Capture the cell that displays the provided text and extract its (x, y) central coordinate. 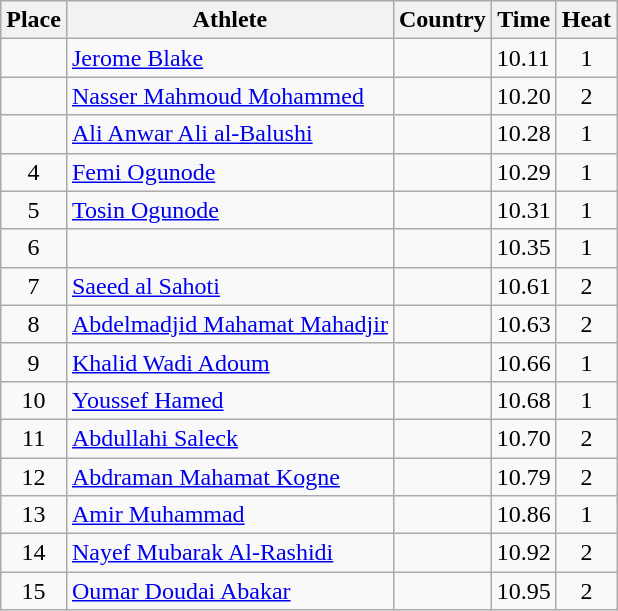
10.31 (524, 210)
10.86 (524, 515)
13 (34, 515)
8 (34, 324)
Nayef Mubarak Al-Rashidi (230, 553)
10.95 (524, 591)
10.20 (524, 96)
Place (34, 20)
Youssef Hamed (230, 400)
5 (34, 210)
10.29 (524, 172)
10.11 (524, 58)
10.61 (524, 286)
15 (34, 591)
7 (34, 286)
10.66 (524, 362)
Nasser Mahmoud Mohammed (230, 96)
10.63 (524, 324)
12 (34, 477)
Saeed al Sahoti (230, 286)
10.28 (524, 134)
Time (524, 20)
14 (34, 553)
Athlete (230, 20)
Amir Muhammad (230, 515)
Khalid Wadi Adoum (230, 362)
Abdraman Mahamat Kogne (230, 477)
10.79 (524, 477)
4 (34, 172)
Ali Anwar Ali al-Balushi (230, 134)
10 (34, 400)
Oumar Doudai Abakar (230, 591)
Jerome Blake (230, 58)
Abdullahi Saleck (230, 438)
Abdelmadjid Mahamat Mahadjir (230, 324)
Heat (586, 20)
Femi Ogunode (230, 172)
10.70 (524, 438)
10.35 (524, 248)
6 (34, 248)
11 (34, 438)
10.92 (524, 553)
10.68 (524, 400)
9 (34, 362)
Tosin Ogunode (230, 210)
Country (442, 20)
